Search for the cell housing the specified text and yield its [X, Y] center coordinate. 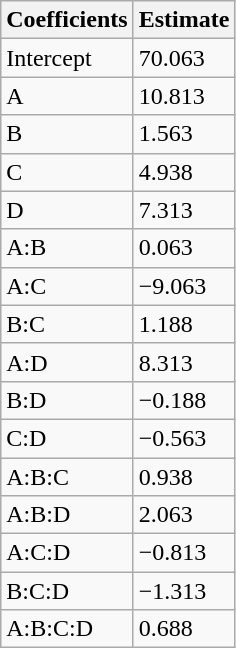
70.063 [184, 58]
10.813 [184, 96]
A:C [67, 286]
A [67, 96]
−0.188 [184, 400]
1.188 [184, 324]
0.063 [184, 248]
7.313 [184, 210]
0.688 [184, 629]
Estimate [184, 20]
−9.063 [184, 286]
1.563 [184, 134]
B:C [67, 324]
B:D [67, 400]
C [67, 172]
Coefficients [67, 20]
A:B:D [67, 515]
Intercept [67, 58]
4.938 [184, 172]
−0.813 [184, 553]
A:D [67, 362]
−0.563 [184, 438]
B [67, 134]
A:B [67, 248]
B:C:D [67, 591]
A:C:D [67, 553]
C:D [67, 438]
2.063 [184, 515]
A:B:C:D [67, 629]
A:B:C [67, 477]
0.938 [184, 477]
D [67, 210]
8.313 [184, 362]
−1.313 [184, 591]
